Detect which cell encompasses the target text, then output its (x, y) center coordinate. 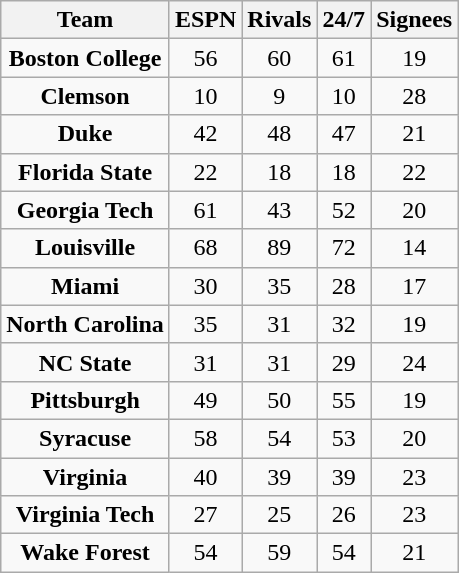
42 (205, 134)
24/7 (344, 20)
40 (205, 477)
Pittsburgh (86, 400)
Team (86, 20)
North Carolina (86, 324)
29 (344, 362)
55 (344, 400)
Georgia Tech (86, 210)
Virginia Tech (86, 515)
89 (280, 248)
27 (205, 515)
30 (205, 286)
Clemson (86, 96)
32 (344, 324)
25 (280, 515)
72 (344, 248)
Virginia (86, 477)
9 (280, 96)
56 (205, 58)
24 (414, 362)
43 (280, 210)
Duke (86, 134)
48 (280, 134)
26 (344, 515)
Wake Forest (86, 553)
NC State (86, 362)
Signees (414, 20)
Miami (86, 286)
58 (205, 438)
60 (280, 58)
53 (344, 438)
17 (414, 286)
47 (344, 134)
59 (280, 553)
14 (414, 248)
50 (280, 400)
Syracuse (86, 438)
Florida State (86, 172)
68 (205, 248)
Louisville (86, 248)
Boston College (86, 58)
ESPN (205, 20)
Rivals (280, 20)
49 (205, 400)
52 (344, 210)
